Capture the cell that displays the provided text and extract its [X, Y] central coordinate. 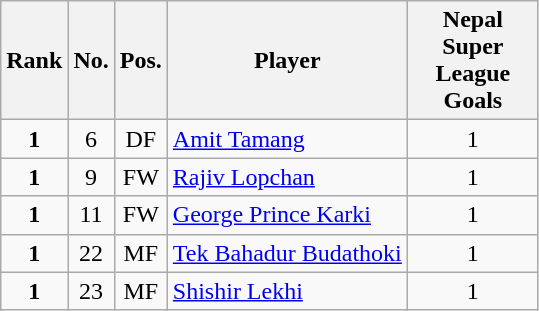
Amit Tamang [287, 139]
Rank [34, 60]
9 [91, 177]
11 [91, 215]
Shishir Lekhi [287, 291]
Rajiv Lopchan [287, 177]
22 [91, 253]
DF [140, 139]
No. [91, 60]
Tek Bahadur Budathoki [287, 253]
George Prince Karki [287, 215]
23 [91, 291]
Pos. [140, 60]
Player [287, 60]
Nepal Super League Goals [472, 60]
6 [91, 139]
